Output the [X, Y] coordinate of the center of the cell containing the given text.  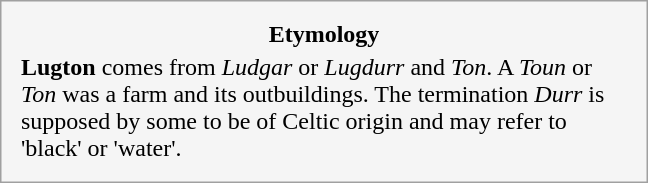
Etymology [324, 35]
